From the cell containing the given text, extract its center point as [X, Y] coordinate. 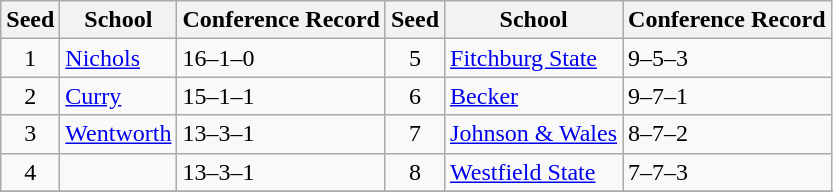
15–1–1 [282, 96]
Westfield State [534, 172]
Nichols [118, 58]
5 [414, 58]
8–7–2 [728, 134]
4 [30, 172]
Becker [534, 96]
9–5–3 [728, 58]
16–1–0 [282, 58]
Fitchburg State [534, 58]
Curry [118, 96]
9–7–1 [728, 96]
3 [30, 134]
Johnson & Wales [534, 134]
7 [414, 134]
6 [414, 96]
8 [414, 172]
1 [30, 58]
2 [30, 96]
Wentworth [118, 134]
7–7–3 [728, 172]
